Find where the given text appears and provide that cell's center as [x, y] coordinate. 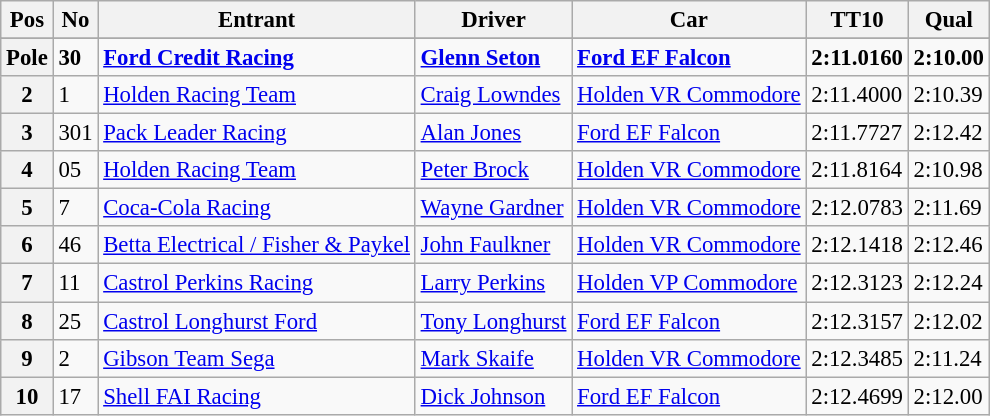
Castrol Longhurst Ford [256, 321]
30 [76, 58]
TT10 [857, 20]
9 [27, 358]
5 [27, 208]
Tony Longhurst [493, 321]
2:11.0160 [857, 58]
2:11.4000 [857, 95]
Driver [493, 20]
2:12.3485 [857, 358]
8 [27, 321]
2:12.46 [948, 245]
2:12.00 [948, 396]
3 [27, 133]
Entrant [256, 20]
2:12.24 [948, 283]
Holden VP Commodore [689, 283]
Shell FAI Racing [256, 396]
Castrol Perkins Racing [256, 283]
2:10.00 [948, 58]
2:11.24 [948, 358]
2:10.98 [948, 170]
Betta Electrical / Fisher & Paykel [256, 245]
Pack Leader Racing [256, 133]
2:12.42 [948, 133]
Pos [27, 20]
2:12.4699 [857, 396]
2:11.69 [948, 208]
05 [76, 170]
Craig Lowndes [493, 95]
10 [27, 396]
Glenn Seton [493, 58]
2:11.8164 [857, 170]
301 [76, 133]
Qual [948, 20]
2:12.3157 [857, 321]
46 [76, 245]
Coca-Cola Racing [256, 208]
2:12.0783 [857, 208]
2:11.7727 [857, 133]
4 [27, 170]
6 [27, 245]
No [76, 20]
Pole [27, 58]
1 [76, 95]
25 [76, 321]
Ford Credit Racing [256, 58]
2:12.3123 [857, 283]
John Faulkner [493, 245]
Larry Perkins [493, 283]
2:12.02 [948, 321]
Gibson Team Sega [256, 358]
Peter Brock [493, 170]
Alan Jones [493, 133]
11 [76, 283]
Wayne Gardner [493, 208]
Dick Johnson [493, 396]
2:10.39 [948, 95]
Mark Skaife [493, 358]
2:12.1418 [857, 245]
Car [689, 20]
17 [76, 396]
